Detect which cell encompasses the target text, then output its [X, Y] center coordinate. 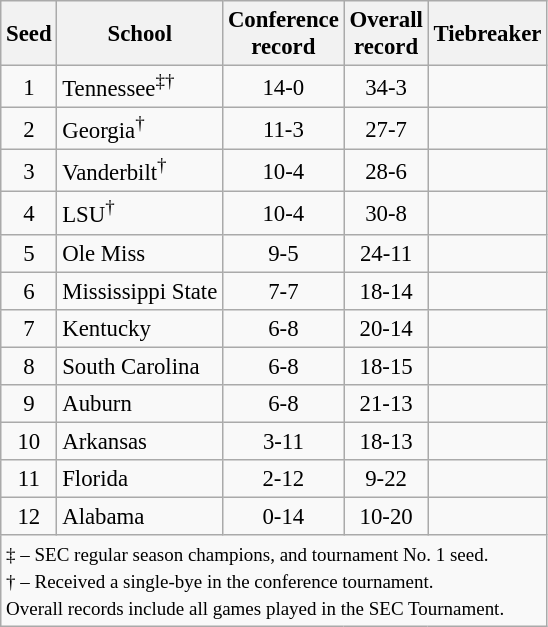
Vanderbilt† [140, 171]
6 [29, 291]
7-7 [284, 291]
12 [29, 516]
School [140, 34]
11 [29, 479]
Conferencerecord [284, 34]
3 [29, 171]
2-12 [284, 479]
24-11 [386, 253]
10 [29, 441]
14-0 [284, 87]
4 [29, 213]
27-7 [386, 129]
LSU† [140, 213]
18-13 [386, 441]
Arkansas [140, 441]
2 [29, 129]
9-22 [386, 479]
Mississippi State [140, 291]
Alabama [140, 516]
18-14 [386, 291]
21-13 [386, 404]
18-15 [386, 366]
5 [29, 253]
0-14 [284, 516]
34-3 [386, 87]
Florida [140, 479]
8 [29, 366]
20-14 [386, 328]
Kentucky [140, 328]
Auburn [140, 404]
9-5 [284, 253]
10-20 [386, 516]
South Carolina [140, 366]
7 [29, 328]
3-11 [284, 441]
Ole Miss [140, 253]
Overallrecord [386, 34]
30-8 [386, 213]
9 [29, 404]
28-6 [386, 171]
Tiebreaker [488, 34]
11-3 [284, 129]
1 [29, 87]
Georgia† [140, 129]
Seed [29, 34]
Tennessee‡† [140, 87]
